Determine the (x, y) coordinate at the center of the cell enclosing the given text.  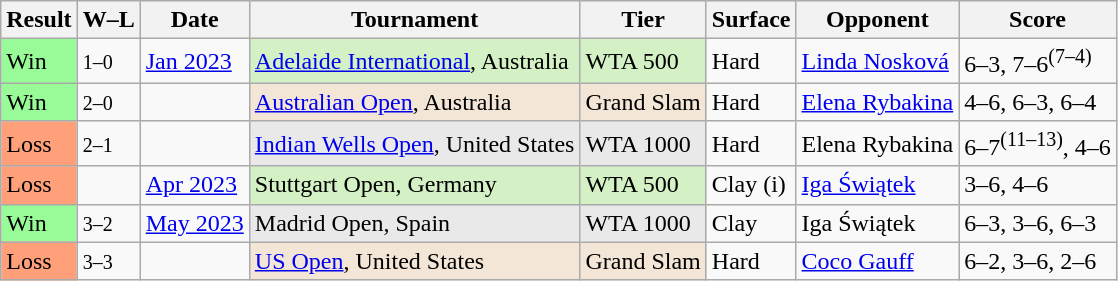
4–6, 6–3, 6–4 (1038, 102)
Tier (643, 20)
6–2, 3–6, 2–6 (1038, 261)
W–L (108, 20)
Result (39, 20)
2–1 (108, 144)
3–2 (108, 223)
Indian Wells Open, United States (414, 144)
Date (194, 20)
Jan 2023 (194, 62)
Surface (751, 20)
US Open, United States (414, 261)
May 2023 (194, 223)
Madrid Open, Spain (414, 223)
2–0 (108, 102)
Opponent (878, 20)
6–7(11–13), 4–6 (1038, 144)
Clay (i) (751, 185)
Linda Nosková (878, 62)
Australian Open, Australia (414, 102)
3–6, 4–6 (1038, 185)
Apr 2023 (194, 185)
6–3, 3–6, 6–3 (1038, 223)
Coco Gauff (878, 261)
1–0 (108, 62)
Score (1038, 20)
Clay (751, 223)
3–3 (108, 261)
Stuttgart Open, Germany (414, 185)
Adelaide International, Australia (414, 62)
6–3, 7–6(7–4) (1038, 62)
Tournament (414, 20)
